Locate the cell with the specified text and output its (X, Y) center coordinate. 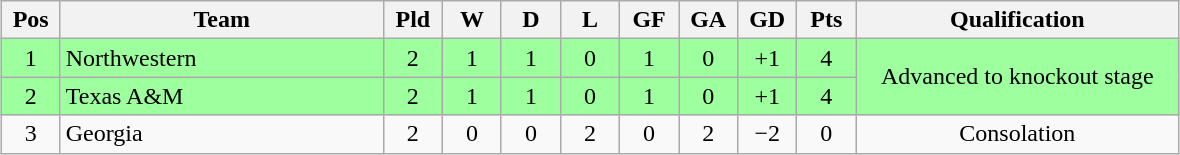
Pld (412, 20)
Advanced to knockout stage (1018, 77)
−2 (768, 134)
Team (222, 20)
Northwestern (222, 58)
GA (708, 20)
Qualification (1018, 20)
GF (650, 20)
Georgia (222, 134)
D (530, 20)
3 (30, 134)
Texas A&M (222, 96)
Pos (30, 20)
Pts (826, 20)
Consolation (1018, 134)
GD (768, 20)
L (590, 20)
W (472, 20)
